Provide the [X, Y] coordinate of the cell's center where the given text is located.  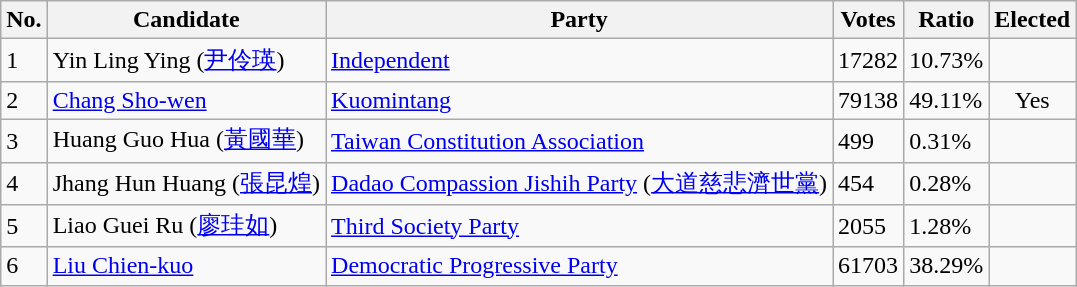
Votes [868, 20]
3 [24, 140]
No. [24, 20]
Third Society Party [580, 226]
Candidate [186, 20]
1.28% [946, 226]
Liu Chien-kuo [186, 266]
38.29% [946, 266]
10.73% [946, 60]
4 [24, 184]
454 [868, 184]
Liao Guei Ru (廖珪如) [186, 226]
17282 [868, 60]
Ratio [946, 20]
Elected [1032, 20]
61703 [868, 266]
Taiwan Constitution Association [580, 140]
2 [24, 100]
5 [24, 226]
Yes [1032, 100]
79138 [868, 100]
Huang Guo Hua (黃國華) [186, 140]
Yin Ling Ying (尹伶瑛) [186, 60]
Independent [580, 60]
1 [24, 60]
Jhang Hun Huang (張昆煌) [186, 184]
Party [580, 20]
499 [868, 140]
49.11% [946, 100]
Chang Sho-wen [186, 100]
0.31% [946, 140]
Dadao Compassion Jishih Party (大道慈悲濟世黨) [580, 184]
2055 [868, 226]
0.28% [946, 184]
6 [24, 266]
Democratic Progressive Party [580, 266]
Kuomintang [580, 100]
